Scan for the cell matching the given text and deliver its [x, y] coordinate at center. 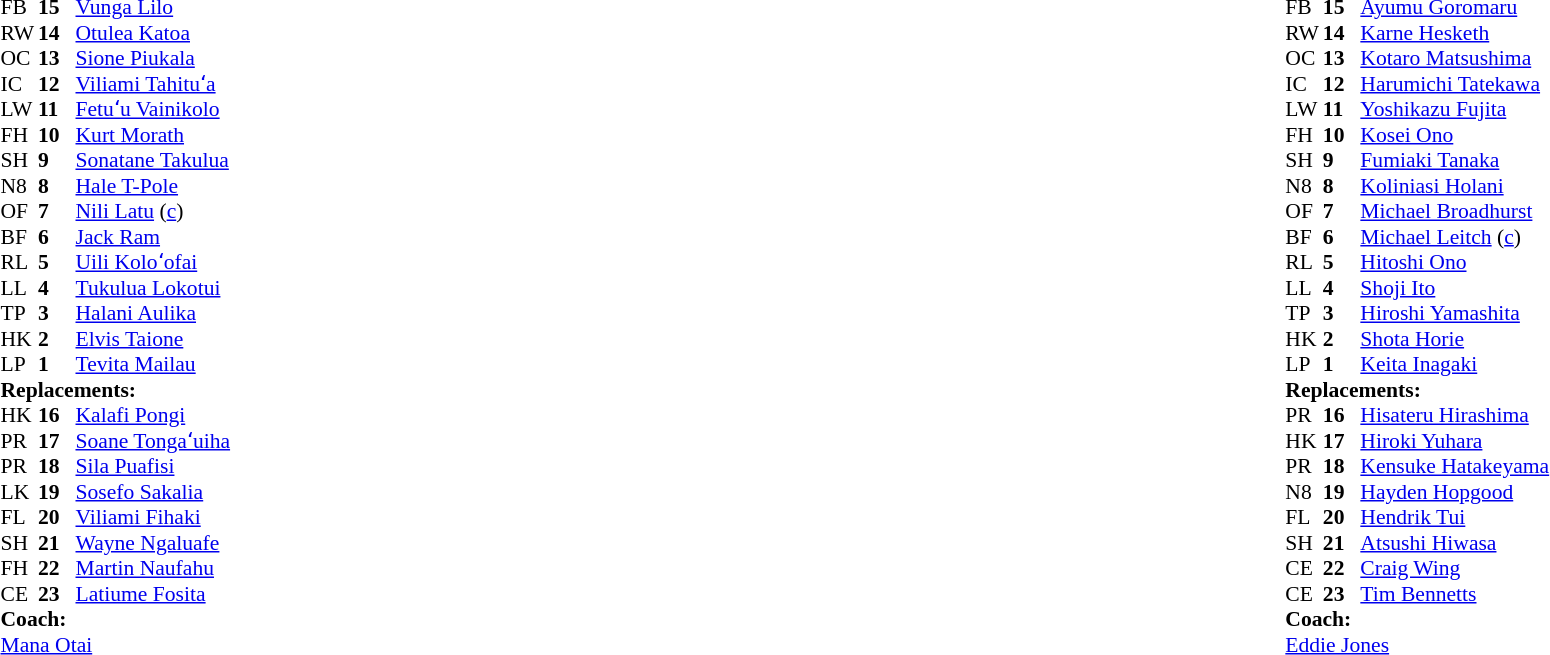
Hale T-Pole [154, 186]
Hayden Hopgood [1454, 492]
Atsushi Hiwasa [1454, 543]
Shoji Ito [1454, 288]
Hiroki Yuhara [1454, 441]
Elvis Taione [154, 339]
Tevita Mailau [154, 365]
Kalafi Pongi [154, 415]
Shota Horie [1454, 339]
Viliami Tahituʻa [154, 84]
Jack Ram [154, 237]
Michael Leitch (c) [1454, 237]
Hisateru Hirashima [1454, 415]
Tim Bennetts [1454, 594]
Harumichi Tatekawa [1454, 84]
Hitoshi Ono [1454, 263]
Uili Koloʻofai [154, 263]
Latiume Fosita [154, 594]
Tukulua Lokotui [154, 288]
Kensuke Hatakeyama [1454, 467]
Halani Aulika [154, 313]
Kotaro Matsushima [1454, 59]
Martin Naufahu [154, 569]
Nili Latu (c) [154, 211]
Kosei Ono [1454, 135]
Fetuʻu Vainikolo [154, 109]
Hiroshi Yamashita [1454, 313]
LK [19, 492]
Otulea Katoa [154, 33]
Craig Wing [1454, 569]
Hendrik Tui [1454, 517]
Keita Inagaki [1454, 365]
Sonatane Takulua [154, 161]
Fumiaki Tanaka [1454, 161]
Karne Hesketh [1454, 33]
Sosefo Sakalia [154, 492]
Sione Piukala [154, 59]
Kurt Morath [154, 135]
Yoshikazu Fujita [1454, 109]
Soane Tongaʻuiha [154, 441]
Michael Broadhurst [1454, 211]
Koliniasi Holani [1454, 186]
Wayne Ngaluafe [154, 543]
Viliami Fihaki [154, 517]
Sila Puafisi [154, 467]
